From the cell containing the given text, extract its center point as (x, y) coordinate. 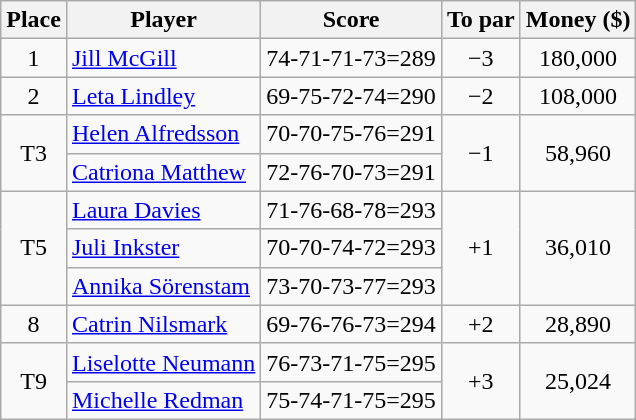
69-75-72-74=290 (352, 96)
T3 (34, 153)
72-76-70-73=291 (352, 172)
Leta Lindley (163, 96)
1 (34, 58)
180,000 (578, 58)
−1 (480, 153)
+1 (480, 248)
75-74-71-75=295 (352, 400)
70-70-75-76=291 (352, 134)
Score (352, 20)
8 (34, 324)
58,960 (578, 153)
Place (34, 20)
T9 (34, 381)
2 (34, 96)
71-76-68-78=293 (352, 210)
Laura Davies (163, 210)
Juli Inkster (163, 248)
76-73-71-75=295 (352, 362)
Liselotte Neumann (163, 362)
To par (480, 20)
108,000 (578, 96)
Jill McGill (163, 58)
Michelle Redman (163, 400)
Catrin Nilsmark (163, 324)
T5 (34, 248)
28,890 (578, 324)
36,010 (578, 248)
Player (163, 20)
Money ($) (578, 20)
Helen Alfredsson (163, 134)
70-70-74-72=293 (352, 248)
−3 (480, 58)
+3 (480, 381)
74-71-71-73=289 (352, 58)
73-70-73-77=293 (352, 286)
69-76-76-73=294 (352, 324)
Catriona Matthew (163, 172)
Annika Sörenstam (163, 286)
25,024 (578, 381)
−2 (480, 96)
+2 (480, 324)
